Pinpoint the cell where the given text exists, returning its [x, y] midpoint coordinate. 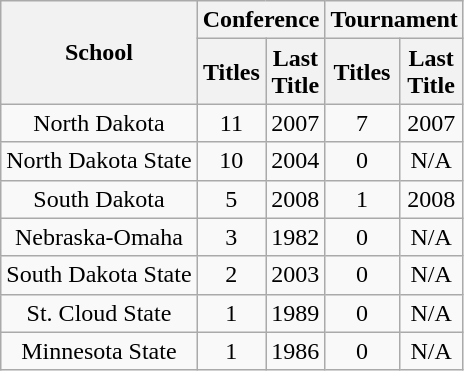
School [99, 52]
11 [231, 123]
2 [231, 275]
South Dakota [99, 199]
3 [231, 237]
North Dakota [99, 123]
Tournament [394, 20]
1989 [296, 313]
5 [231, 199]
Conference [261, 20]
Minnesota State [99, 351]
2003 [296, 275]
North Dakota State [99, 161]
St. Cloud State [99, 313]
7 [362, 123]
1982 [296, 237]
10 [231, 161]
South Dakota State [99, 275]
2004 [296, 161]
1986 [296, 351]
Nebraska-Omaha [99, 237]
